Identify which cell holds the provided text, then report its [x, y] central coordinate. 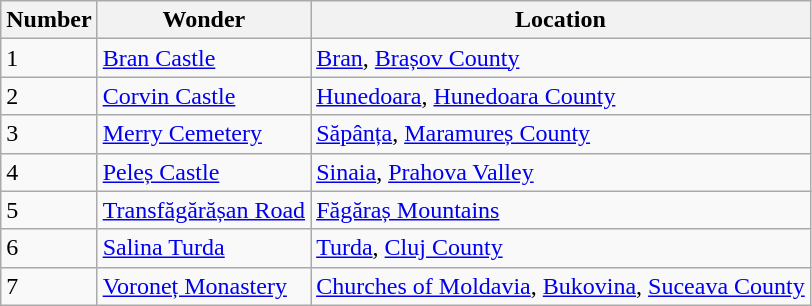
6 [49, 248]
Churches of Moldavia, Bukovina, Suceava County [561, 286]
2 [49, 96]
Voroneț Monastery [204, 286]
7 [49, 286]
Turda, Cluj County [561, 248]
Corvin Castle [204, 96]
Bran, Brașov County [561, 58]
4 [49, 172]
Wonder [204, 20]
1 [49, 58]
Location [561, 20]
5 [49, 210]
Peleș Castle [204, 172]
Hunedoara, Hunedoara County [561, 96]
Săpânța, Maramureș County [561, 134]
Făgăraș Mountains [561, 210]
Sinaia, Prahova Valley [561, 172]
Transfăgărășan Road [204, 210]
Number [49, 20]
3 [49, 134]
Bran Castle [204, 58]
Merry Cemetery [204, 134]
Salina Turda [204, 248]
